Capture the cell that displays the provided text and extract its [x, y] central coordinate. 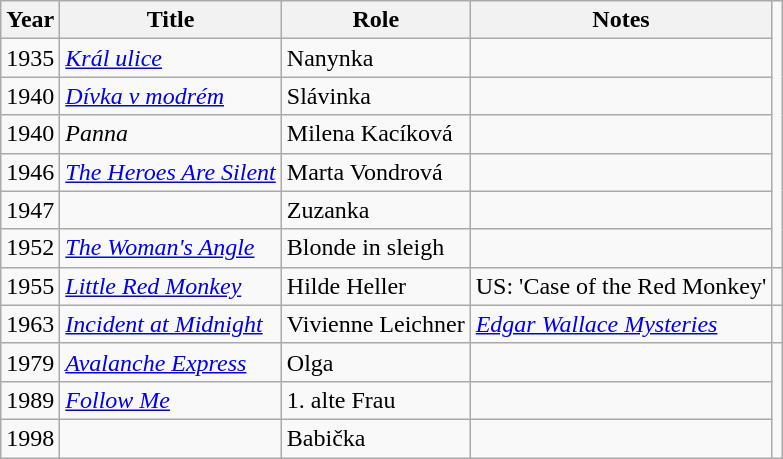
Zuzanka [376, 210]
Milena Kacíková [376, 134]
1979 [30, 362]
1963 [30, 324]
1998 [30, 438]
Notes [621, 20]
Follow Me [170, 400]
Year [30, 20]
The Heroes Are Silent [170, 172]
Blonde in sleigh [376, 248]
1947 [30, 210]
Edgar Wallace Mysteries [621, 324]
Incident at Midnight [170, 324]
Role [376, 20]
Marta Vondrová [376, 172]
Dívka v modrém [170, 96]
Slávinka [376, 96]
1. alte Frau [376, 400]
Panna [170, 134]
US: 'Case of the Red Monkey' [621, 286]
The Woman's Angle [170, 248]
Title [170, 20]
Král ulice [170, 58]
Vivienne Leichner [376, 324]
Olga [376, 362]
1946 [30, 172]
Little Red Monkey [170, 286]
1955 [30, 286]
1989 [30, 400]
Babička [376, 438]
Hilde Heller [376, 286]
1935 [30, 58]
Nanynka [376, 58]
Avalanche Express [170, 362]
1952 [30, 248]
